Return [x, y] of the center of cell containing provided text 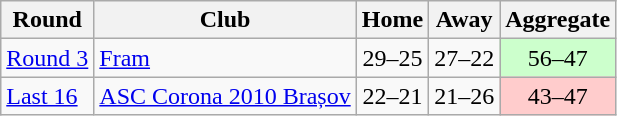
Club [225, 20]
Fram [225, 58]
Away [464, 20]
ASC Corona 2010 Brașov [225, 96]
27–22 [464, 58]
Last 16 [48, 96]
Round [48, 20]
43–47 [558, 96]
22–21 [392, 96]
56–47 [558, 58]
Aggregate [558, 20]
Home [392, 20]
Round 3 [48, 58]
29–25 [392, 58]
21–26 [464, 96]
